Determine the (X, Y) coordinate at the center of the cell enclosing the given text.  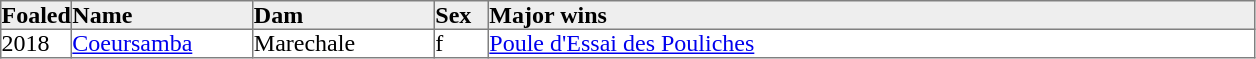
Marechale (344, 43)
Coeursamba (163, 43)
2018 (36, 43)
Poule d'Essai des Pouliches (872, 43)
f (462, 43)
Dam (344, 15)
Sex (462, 15)
Major wins (872, 15)
Foaled (36, 15)
Name (163, 15)
